Capture the cell that displays the provided text and extract its (x, y) central coordinate. 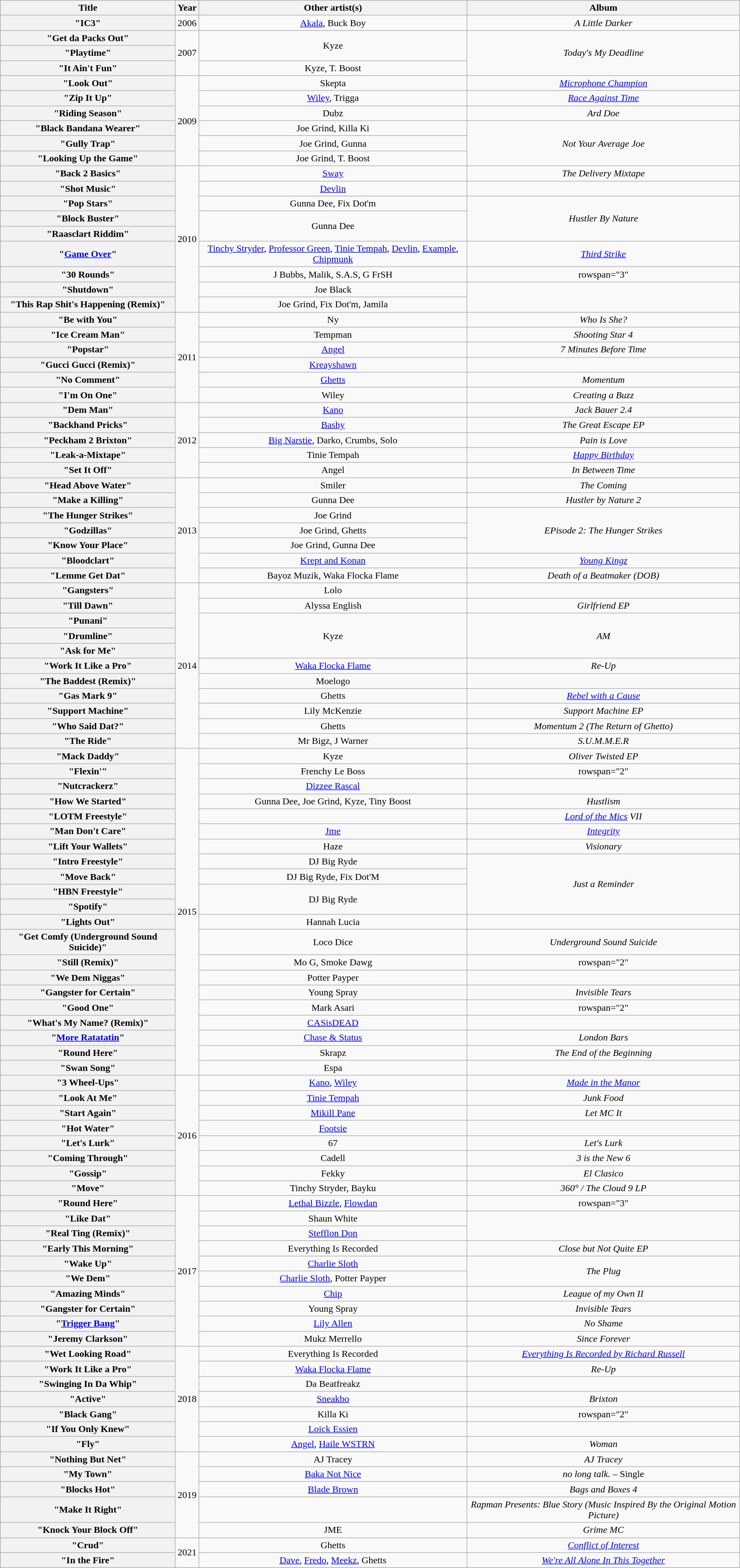
AM (604, 636)
Killa Ki (333, 1414)
"Look At Me" (88, 1098)
Tinchy Stryder, Bayku (333, 1188)
"If You Only Knew" (88, 1429)
Pain is Love (604, 440)
Dave, Fredo, Meekz, Ghetts (333, 1560)
London Bars (604, 1038)
Creating a Buzz (604, 395)
Grime MC (604, 1530)
CASisDEAD (333, 1023)
"Still (Remix)" (88, 963)
Junk Food (604, 1098)
Lolo (333, 590)
2016 (187, 1135)
Kano, Wiley (333, 1083)
Who Is She? (604, 320)
"It Ain't Fun" (88, 68)
Gunna Dee, Joe Grind, Kyze, Tiny Boost (333, 801)
no long talk. – Single (604, 1474)
3 is the New 6 (604, 1158)
Rapman Presents: Blue Story (Music Inspired By the Original Motion Picture) (604, 1510)
Blade Brown (333, 1489)
Akala, Buck Boy (333, 23)
"Support Machine" (88, 711)
"Make It Right" (88, 1510)
"My Town" (88, 1474)
"Ask for Me" (88, 651)
"More Ratatatin" (88, 1038)
"We Dem Niggas" (88, 978)
The Delivery Mixtape (604, 173)
Let MC It (604, 1113)
"Nutcrackerz" (88, 786)
Title (88, 8)
"In the Fire" (88, 1560)
"Ice Cream Man" (88, 335)
"Start Again" (88, 1113)
"Let's Lurk" (88, 1143)
Joe Grind, Fix Dot'm, Jamila (333, 305)
"3 Wheel-Ups" (88, 1083)
Ard Doe (604, 113)
Chase & Status (333, 1038)
Wiley, Trigga (333, 98)
Charlie Sloth (333, 1263)
Conflict of Interest (604, 1545)
Everything Is Recorded by Richard Russell (604, 1354)
Gunna Dee, Fix Dot'm (333, 204)
Loco Dice (333, 942)
"Who Said Dat?" (88, 726)
Sneakbo (333, 1399)
"Get Comfy (Underground Sound Suicide)" (88, 942)
2017 (187, 1271)
"Intro Freestyle" (88, 861)
Cadell (333, 1158)
Joe Grind (333, 515)
Hustlism (604, 801)
"Godzillas" (88, 530)
The End of the Beginning (604, 1053)
Smiler (333, 485)
"Riding Season" (88, 113)
"Gangsters" (88, 590)
Integrity (604, 831)
Jme (333, 831)
"Lemme Get Dat" (88, 575)
Sway (333, 173)
"Be with You" (88, 320)
Mark Asari (333, 1008)
"Back 2 Basics" (88, 173)
"Peckham 2 Brixton" (88, 440)
Microphone Champion (604, 83)
"How We Started" (88, 801)
Visionary (604, 846)
"What's My Name? (Remix)" (88, 1023)
Mr Bigz, J Warner (333, 741)
"Dem Man" (88, 410)
Since Forever (604, 1339)
Support Machine EP (604, 711)
Footsie (333, 1128)
"Shot Music" (88, 189)
Death of a Beatmaker (DOB) (604, 575)
"Black Gang" (88, 1414)
League of my Own II (604, 1294)
2011 (187, 357)
"Game Over" (88, 254)
Joe Grind, Gunna Dee (333, 545)
JME (333, 1530)
"Black Bandana Wearer" (88, 128)
Lord of the Mics VII (604, 816)
"Backhand Pricks" (88, 425)
"Knock Your Block Off" (88, 1530)
2006 (187, 23)
2012 (187, 440)
"We Dem" (88, 1279)
"Good One" (88, 1008)
"Like Dat" (88, 1218)
Shaun White (333, 1218)
We're All Alone In This Together (604, 1560)
Today's My Deadline (604, 53)
The Plug (604, 1271)
"Gully Trap" (88, 143)
Alyssa English (333, 605)
The Great Escape EP (604, 425)
"Raasclart Riddim" (88, 234)
"Active" (88, 1399)
Oliver Twisted EP (604, 756)
"Lights Out" (88, 922)
"Bloodclart" (88, 560)
Let's Lurk (604, 1143)
Kano (333, 410)
Year (187, 8)
2010 (187, 239)
"Hot Water" (88, 1128)
2009 (187, 121)
2015 (187, 912)
Chip (333, 1294)
Joe Grind, Killa Ki (333, 128)
Mukz Merrello (333, 1339)
Album (604, 8)
Stefflon Don (333, 1233)
Hannah Lucia (333, 922)
"Pop Stars" (88, 204)
"Leak-a-Mixtape" (88, 455)
"Zip It Up" (88, 98)
"Get da Packs Out" (88, 38)
"Block Buster" (88, 219)
Lily McKenzie (333, 711)
"30 Rounds" (88, 274)
Dubz (333, 113)
"Man Don't Care" (88, 831)
Made in the Manor (604, 1083)
Joe Black (333, 289)
"Amazing Minds" (88, 1294)
Mikill Pane (333, 1113)
Not Your Average Joe (604, 143)
Happy Birthday (604, 455)
"Playtime" (88, 53)
"Mack Daddy" (88, 756)
Woman (604, 1444)
Espa (333, 1068)
"I'm On One" (88, 395)
Dizzee Rascal (333, 786)
Underground Sound Suicide (604, 942)
Joe Grind, Ghetts (333, 530)
"Blocks Hot" (88, 1489)
Baka Not Nice (333, 1474)
"Shutdown" (88, 289)
"Popstar" (88, 350)
Frenchy Le Boss (333, 771)
Ny (333, 320)
Shooting Star 4 (604, 335)
"Gucci Gucci (Remix)" (88, 365)
Bashy (333, 425)
Just a Reminder (604, 884)
J Bubbs, Malik, S.A.S, G FrSH (333, 274)
2014 (187, 666)
2021 (187, 1553)
"Wake Up" (88, 1263)
"Punani" (88, 620)
"Spotify" (88, 906)
Girlfriend EP (604, 605)
"Coming Through" (88, 1158)
Big Narstie, Darko, Crumbs, Solo (333, 440)
"Set It Off" (88, 470)
"HBN Freestyle" (88, 891)
"Crud" (88, 1545)
Loick Essien (333, 1429)
Kreayshawn (333, 365)
"IC3" (88, 23)
"Head Above Water" (88, 485)
Race Against Time (604, 98)
"Move" (88, 1188)
2019 (187, 1495)
"Fly" (88, 1444)
"Lift Your Wallets" (88, 846)
"The Ride" (88, 741)
The Coming (604, 485)
"Move Back" (88, 876)
"No Comment" (88, 380)
"LOTM Freestyle" (88, 816)
Hustler by Nature 2 (604, 500)
360° / The Cloud 9 LP (604, 1188)
S.U.M.M.E.R (604, 741)
Third Strike (604, 254)
"Real Ting (Remix)" (88, 1233)
Lethal Bizzle, Flowdan (333, 1203)
"Make a Killing" (88, 500)
Fekky (333, 1173)
Devlin (333, 189)
Krept and Konan (333, 560)
Kyze, T. Boost (333, 68)
"Swan Song" (88, 1068)
"This Rap Shit's Happening (Remix)" (88, 305)
Wiley (333, 395)
"Gas Mark 9" (88, 696)
"Jeremy Clarkson" (88, 1339)
"Till Dawn" (88, 605)
Bayoz Muzik, Waka Flocka Flame (333, 575)
Lily Allen (333, 1324)
Charlie Sloth, Potter Payper (333, 1279)
A Little Darker (604, 23)
Brixton (604, 1399)
"Early This Morning" (88, 1248)
Haze (333, 846)
Da Beatfreakz (333, 1384)
"Drumline" (88, 636)
Rebel with a Cause (604, 696)
Moelogo (333, 681)
Bags and Boxes 4 (604, 1489)
DJ Big Ryde, Fix Dot'M (333, 876)
"Nothing But Net" (88, 1459)
Mo G, Smoke Dawg (333, 963)
2018 (187, 1399)
2007 (187, 53)
2013 (187, 530)
"Trigger Bang" (88, 1324)
Close but Not Quite EP (604, 1248)
Joe Grind, Gunna (333, 143)
"Wet Looking Road" (88, 1354)
"Gossip" (88, 1173)
"Look Out" (88, 83)
67 (333, 1143)
Joe Grind, T. Boost (333, 158)
No Shame (604, 1324)
Potter Payper (333, 978)
Young Kingz (604, 560)
In Between Time (604, 470)
Momentum (604, 380)
7 Minutes Before Time (604, 350)
Momentum 2 (The Return of Ghetto) (604, 726)
"The Hunger Strikes" (88, 515)
El Clasico (604, 1173)
"The Baddest (Remix)" (88, 681)
Angel, Haile WSTRN (333, 1444)
"Swinging In Da Whip" (88, 1384)
"Looking Up the Game" (88, 158)
Tinchy Stryder, Professor Green, Tinie Tempah, Devlin, Example, Chipmunk (333, 254)
Tempman (333, 335)
Hustler By Nature (604, 219)
EPisode 2: The Hunger Strikes (604, 530)
Skepta (333, 83)
"Know Your Place" (88, 545)
"Flexin'" (88, 771)
Other artist(s) (333, 8)
Jack Bauer 2.4 (604, 410)
Skrapz (333, 1053)
